Search for the cell housing the specified text and yield its (x, y) center coordinate. 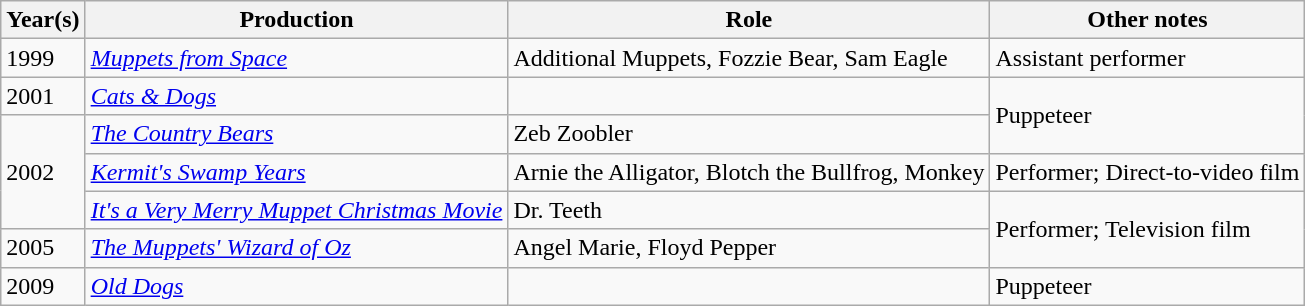
Other notes (1148, 20)
1999 (43, 58)
Muppets from Space (296, 58)
Performer; Direct-to-video film (1148, 172)
2005 (43, 248)
Production (296, 20)
Year(s) (43, 20)
It's a Very Merry Muppet Christmas Movie (296, 210)
2001 (43, 96)
Cats & Dogs (296, 96)
Additional Muppets, Fozzie Bear, Sam Eagle (749, 58)
Performer; Television film (1148, 229)
Kermit's Swamp Years (296, 172)
2009 (43, 286)
Arnie the Alligator, Blotch the Bullfrog, Monkey (749, 172)
The Muppets' Wizard of Oz (296, 248)
Dr. Teeth (749, 210)
Assistant performer (1148, 58)
The Country Bears (296, 134)
Role (749, 20)
2002 (43, 172)
Old Dogs (296, 286)
Angel Marie, Floyd Pepper (749, 248)
Zeb Zoobler (749, 134)
